Scan for the cell matching the given text and deliver its [X, Y] coordinate at center. 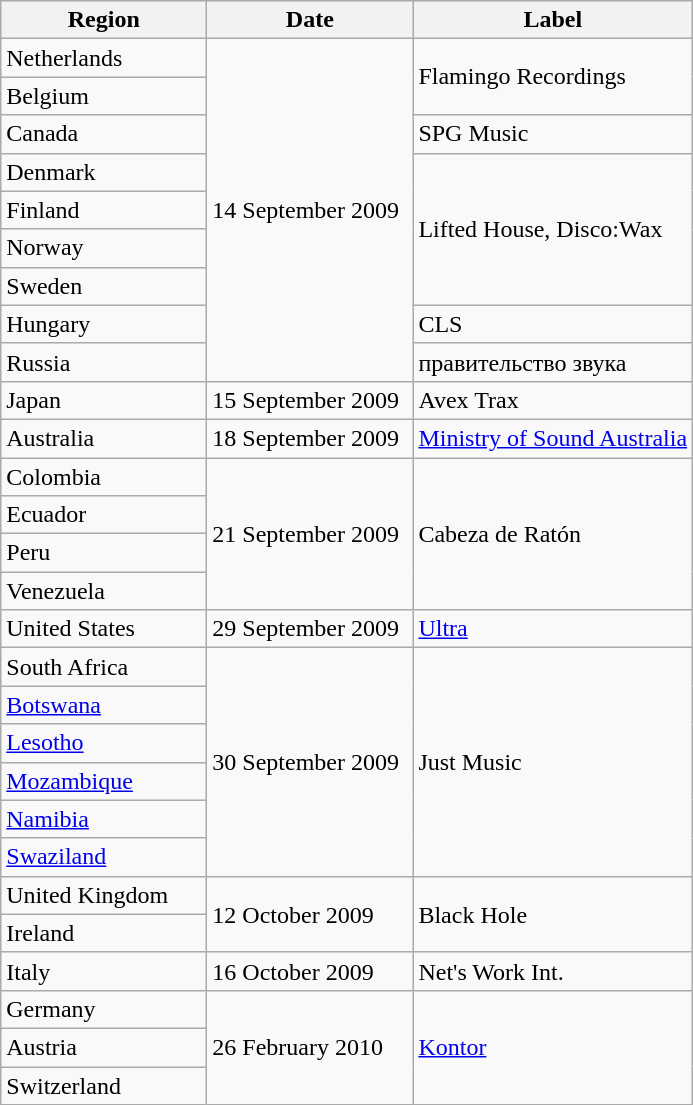
Black Hole [553, 914]
Cabeza de Ratón [553, 534]
Switzerland [104, 1085]
SPG Music [553, 134]
Japan [104, 400]
Ecuador [104, 515]
South Africa [104, 667]
Mozambique [104, 781]
Peru [104, 553]
правительство звука [553, 362]
CLS [553, 324]
Finland [104, 210]
Avex Trax [553, 400]
Region [104, 20]
14 September 2009 [310, 210]
Ultra [553, 629]
21 September 2009 [310, 534]
Ministry of Sound Australia [553, 438]
United Kingdom [104, 895]
Venezuela [104, 591]
Belgium [104, 96]
Netherlands [104, 58]
Lifted House, Disco:Wax [553, 229]
Norway [104, 248]
Australia [104, 438]
12 October 2009 [310, 914]
Label [553, 20]
Italy [104, 971]
29 September 2009 [310, 629]
Denmark [104, 172]
Canada [104, 134]
Net's Work Int. [553, 971]
Hungary [104, 324]
Date [310, 20]
26 February 2010 [310, 1047]
Austria [104, 1047]
Sweden [104, 286]
Lesotho [104, 743]
Flamingo Recordings [553, 77]
Just Music [553, 762]
Namibia [104, 819]
Russia [104, 362]
Germany [104, 1009]
United States [104, 629]
Ireland [104, 933]
Botswana [104, 705]
15 September 2009 [310, 400]
16 October 2009 [310, 971]
Kontor [553, 1047]
Colombia [104, 477]
18 September 2009 [310, 438]
30 September 2009 [310, 762]
Swaziland [104, 857]
